Search for the cell housing the specified text and yield its [x, y] center coordinate. 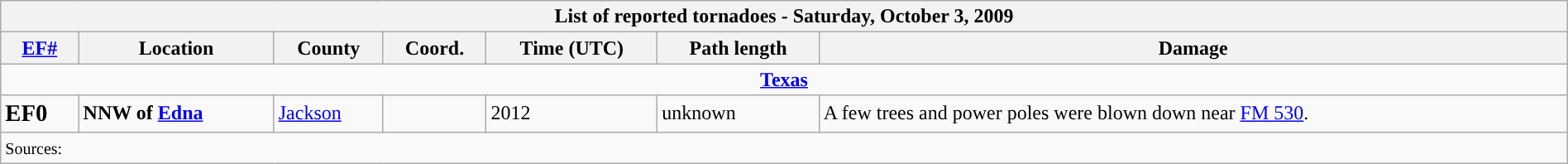
NNW of Edna [176, 113]
Texas [784, 80]
EF# [40, 48]
Damage [1193, 48]
Path length [738, 48]
2012 [572, 113]
Jackson [328, 113]
EF0 [40, 113]
Time (UTC) [572, 48]
List of reported tornadoes - Saturday, October 3, 2009 [784, 17]
Sources: [784, 147]
Coord. [435, 48]
County [328, 48]
unknown [738, 113]
A few trees and power poles were blown down near FM 530. [1193, 113]
Location [176, 48]
